For the text-containing cell, return its midpoint in (X, Y) coordinate format. 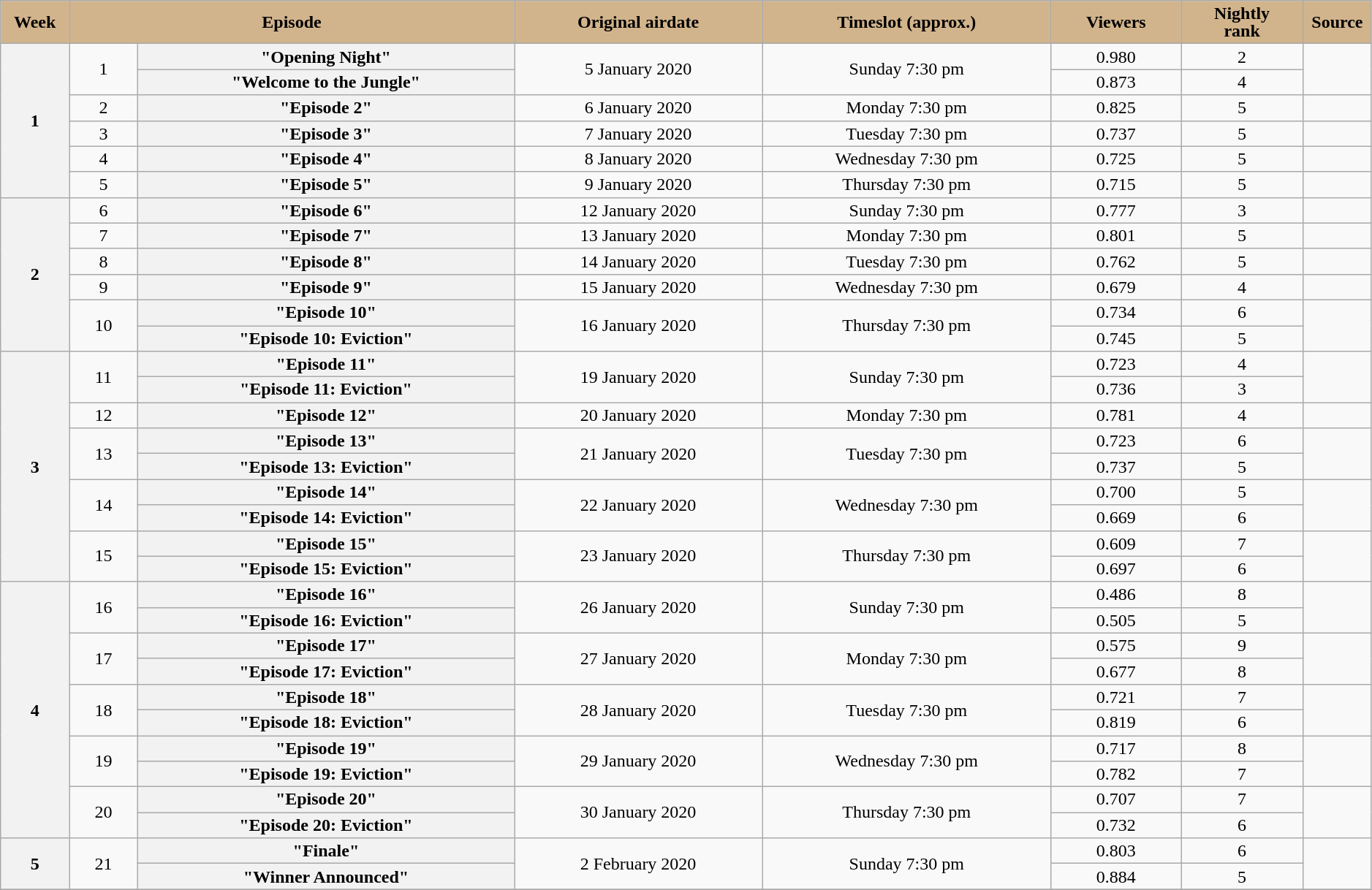
18 (104, 710)
19 (104, 761)
7 January 2020 (639, 133)
0.669 (1116, 517)
"Episode 15: Eviction" (326, 568)
0.762 (1116, 262)
30 January 2020 (639, 813)
"Episode 13: Eviction" (326, 466)
Nightlyrank (1243, 22)
20 January 2020 (639, 415)
Viewers (1116, 22)
0.980 (1116, 57)
"Episode 19" (326, 748)
26 January 2020 (639, 607)
"Episode 10: Eviction" (326, 339)
"Welcome to the Jungle" (326, 82)
"Episode 16" (326, 595)
"Episode 13" (326, 441)
"Episode 7" (326, 235)
"Episode 10" (326, 313)
0.884 (1116, 877)
0.700 (1116, 492)
17 (104, 658)
0.575 (1116, 646)
0.825 (1116, 108)
"Episode 18" (326, 697)
23 January 2020 (639, 556)
0.801 (1116, 235)
15 January 2020 (639, 286)
21 January 2020 (639, 454)
14 January 2020 (639, 262)
"Episode 17" (326, 646)
0.732 (1116, 826)
0.745 (1116, 339)
"Episode 14: Eviction" (326, 517)
"Opening Night" (326, 57)
0.819 (1116, 722)
27 January 2020 (639, 658)
14 (104, 505)
0.677 (1116, 671)
5 January 2020 (639, 69)
"Episode 4" (326, 159)
0.715 (1116, 184)
22 January 2020 (639, 505)
"Episode 12" (326, 415)
0.736 (1116, 390)
"Episode 2" (326, 108)
"Episode 3" (326, 133)
8 January 2020 (639, 159)
0.679 (1116, 286)
6 January 2020 (639, 108)
0.777 (1116, 210)
0.505 (1116, 620)
0.721 (1116, 697)
28 January 2020 (639, 710)
"Episode 11" (326, 364)
"Episode 15" (326, 544)
0.734 (1116, 313)
"Episode 16: Eviction" (326, 620)
29 January 2020 (639, 761)
0.697 (1116, 568)
9 January 2020 (639, 184)
0.707 (1116, 799)
15 (104, 556)
"Episode 9" (326, 286)
"Finale" (326, 851)
0.781 (1116, 415)
0.803 (1116, 851)
"Episode 20" (326, 799)
16 (104, 607)
10 (104, 325)
11 (104, 377)
"Episode 14" (326, 492)
Timeslot (approx.) (906, 22)
21 (104, 864)
0.486 (1116, 595)
"Episode 6" (326, 210)
"Winner Announced" (326, 877)
Week (35, 22)
Source (1338, 22)
0.782 (1116, 775)
12 January 2020 (639, 210)
12 (104, 415)
13 January 2020 (639, 235)
0.717 (1116, 748)
"Episode 5" (326, 184)
Original airdate (639, 22)
"Episode 17: Eviction" (326, 671)
"Episode 8" (326, 262)
"Episode 11: Eviction" (326, 390)
0.609 (1116, 544)
2 February 2020 (639, 864)
0.725 (1116, 159)
"Episode 20: Eviction" (326, 826)
0.873 (1116, 82)
"Episode 19: Eviction" (326, 775)
"Episode 18: Eviction" (326, 722)
20 (104, 813)
13 (104, 454)
19 January 2020 (639, 377)
16 January 2020 (639, 325)
Episode (292, 22)
